Search for the cell housing the specified text and yield its [x, y] center coordinate. 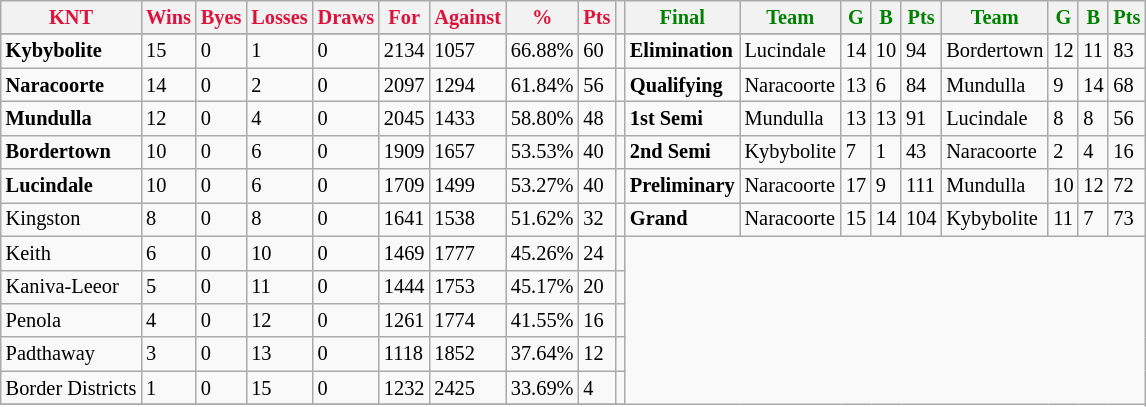
1709 [404, 186]
68 [1126, 85]
1657 [468, 152]
37.64% [542, 354]
2134 [404, 51]
1852 [468, 354]
91 [921, 118]
45.17% [542, 287]
% [542, 17]
Wins [168, 17]
1433 [468, 118]
Grand [682, 219]
58.80% [542, 118]
Elimination [682, 51]
41.55% [542, 320]
20 [596, 287]
KNT [71, 17]
1909 [404, 152]
51.62% [542, 219]
72 [1126, 186]
33.69% [542, 388]
Kaniva-Leeor [71, 287]
73 [1126, 219]
83 [1126, 51]
For [404, 17]
1057 [468, 51]
1444 [404, 287]
1261 [404, 320]
Keith [71, 253]
2425 [468, 388]
1232 [404, 388]
45.26% [542, 253]
1774 [468, 320]
1753 [468, 287]
53.27% [542, 186]
84 [921, 85]
2097 [404, 85]
60 [596, 51]
17 [856, 186]
2045 [404, 118]
104 [921, 219]
1777 [468, 253]
1499 [468, 186]
2nd Semi [682, 152]
1469 [404, 253]
111 [921, 186]
48 [596, 118]
94 [921, 51]
Preliminary [682, 186]
1641 [404, 219]
Padthaway [71, 354]
32 [596, 219]
1118 [404, 354]
53.53% [542, 152]
Against [468, 17]
Qualifying [682, 85]
1538 [468, 219]
Losses [279, 17]
66.88% [542, 51]
3 [168, 354]
Border Districts [71, 388]
5 [168, 287]
Byes [221, 17]
Draws [346, 17]
Final [682, 17]
24 [596, 253]
61.84% [542, 85]
43 [921, 152]
Kingston [71, 219]
1st Semi [682, 118]
Penola [71, 320]
1294 [468, 85]
